From the cell containing the given text, extract its center point as [x, y] coordinate. 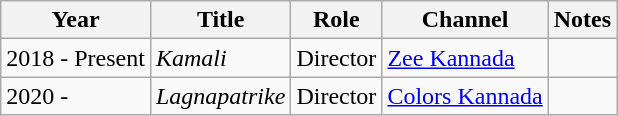
Title [220, 20]
Role [336, 20]
Channel [465, 20]
2020 - [76, 96]
Year [76, 20]
Zee Kannada [465, 58]
Kamali [220, 58]
2018 - Present [76, 58]
Notes [582, 20]
Lagnapatrike [220, 96]
Colors Kannada [465, 96]
